Locate the cell with the specified text and output its (X, Y) center coordinate. 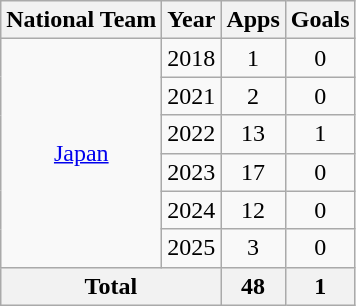
Apps (253, 20)
48 (253, 286)
17 (253, 172)
13 (253, 134)
Year (192, 20)
2 (253, 96)
Total (111, 286)
3 (253, 248)
2025 (192, 248)
2018 (192, 58)
2024 (192, 210)
2022 (192, 134)
2023 (192, 172)
12 (253, 210)
Goals (320, 20)
2021 (192, 96)
National Team (82, 20)
Japan (82, 153)
